Search for the cell housing the specified text and yield its [X, Y] center coordinate. 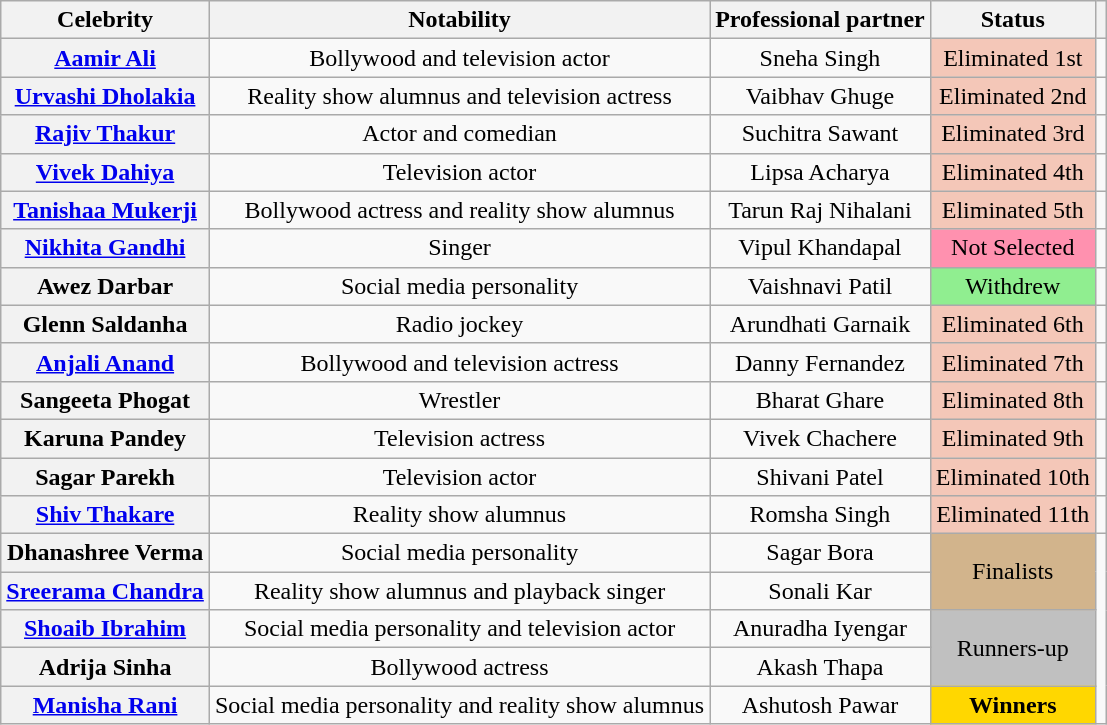
Shiv Thakare [106, 515]
Sagar Bora [820, 553]
Vivek Dahiya [106, 172]
Akash Thapa [820, 667]
Aamir Ali [106, 58]
Arundhati Garnaik [820, 324]
Finalists [1012, 572]
Reality show alumnus and playback singer [459, 591]
Eliminated 4th [1012, 172]
Vivek Chachere [820, 438]
Reality show alumnus [459, 515]
Television actress [459, 438]
Tanishaa Mukerji [106, 210]
Eliminated 10th [1012, 477]
Eliminated 8th [1012, 400]
Bollywood and television actress [459, 362]
Radio jockey [459, 324]
Urvashi Dholakia [106, 96]
Manisha Rani [106, 705]
Eliminated 9th [1012, 438]
Suchitra Sawant [820, 134]
Nikhita Gandhi [106, 248]
Anjali Anand [106, 362]
Eliminated 11th [1012, 515]
Romsha Singh [820, 515]
Runners-up [1012, 648]
Anuradha Iyengar [820, 629]
Bharat Ghare [820, 400]
Sangeeta Phogat [106, 400]
Adrija Sinha [106, 667]
Eliminated 1st [1012, 58]
Wrestler [459, 400]
Social media personality and reality show alumnus [459, 705]
Awez Darbar [106, 286]
Sneha Singh [820, 58]
Eliminated 6th [1012, 324]
Sreerama Chandra [106, 591]
Notability [459, 20]
Bollywood actress [459, 667]
Professional partner [820, 20]
Shoaib Ibrahim [106, 629]
Glenn Saldanha [106, 324]
Lipsa Acharya [820, 172]
Sagar Parekh [106, 477]
Vaishnavi Patil [820, 286]
Winners [1012, 705]
Bollywood and television actor [459, 58]
Eliminated 5th [1012, 210]
Vaibhav Ghuge [820, 96]
Bollywood actress and reality show alumnus [459, 210]
Shivani Patel [820, 477]
Withdrew [1012, 286]
Not Selected [1012, 248]
Eliminated 3rd [1012, 134]
Singer [459, 248]
Danny Fernandez [820, 362]
Rajiv Thakur [106, 134]
Actor and comedian [459, 134]
Vipul Khandapal [820, 248]
Celebrity [106, 20]
Dhanashree Verma [106, 553]
Reality show alumnus and television actress [459, 96]
Karuna Pandey [106, 438]
Eliminated 2nd [1012, 96]
Social media personality and television actor [459, 629]
Sonali Kar [820, 591]
Ashutosh Pawar [820, 705]
Status [1012, 20]
Tarun Raj Nihalani [820, 210]
Eliminated 7th [1012, 362]
